Return the [x, y] coordinate for the center point of the cell that contains the specified text.  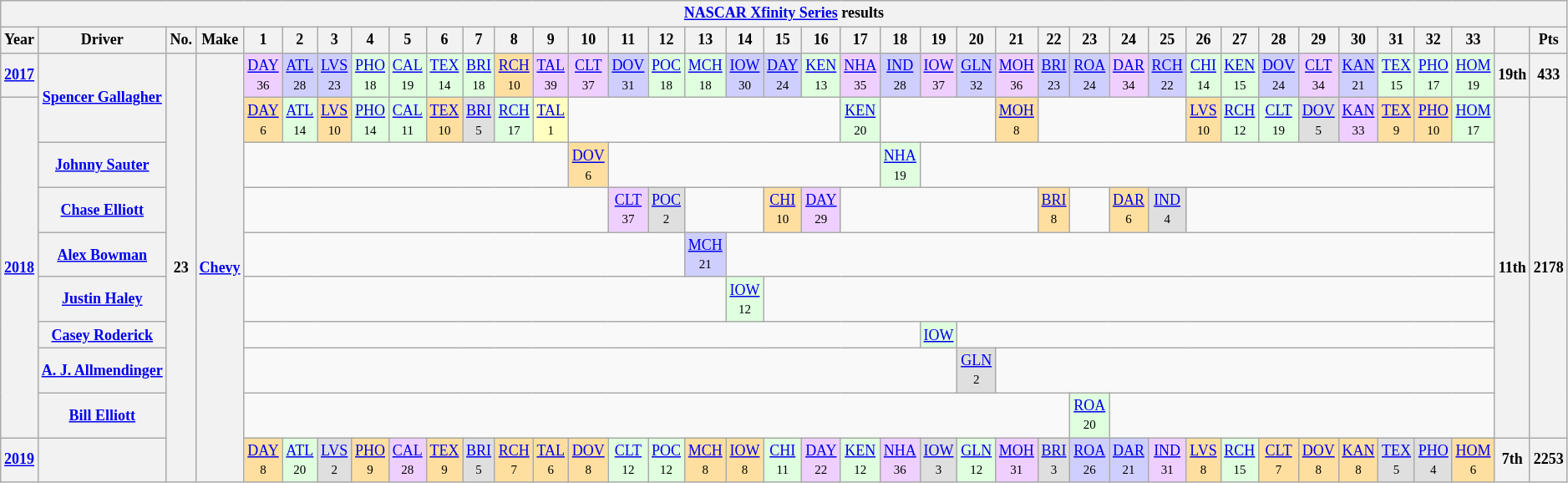
LVS23 [334, 75]
ROA24 [1089, 75]
TAL6 [551, 460]
CAL19 [408, 75]
3 [334, 40]
CLT34 [1318, 75]
26 [1203, 40]
DOV5 [1318, 120]
NASCAR Xfinity Series results [784, 13]
HOM19 [1474, 75]
7 [480, 40]
NHA36 [900, 460]
IOW12 [745, 299]
22 [1054, 40]
CLT7 [1279, 460]
MOH8 [1017, 120]
IND31 [1167, 460]
RCH12 [1240, 120]
BRI3 [1054, 460]
25 [1167, 40]
ATL28 [300, 75]
Spencer Gallagher [102, 97]
10 [588, 40]
8 [514, 40]
21 [1017, 40]
DAR34 [1129, 75]
18 [900, 40]
2253 [1549, 460]
CAL11 [408, 120]
TAL39 [551, 75]
Pts [1549, 40]
TEX14 [444, 75]
CLT12 [628, 460]
33 [1474, 40]
GLN32 [977, 75]
KAN8 [1358, 460]
RCH10 [514, 75]
4 [371, 40]
BRI8 [1054, 210]
2178 [1549, 267]
PHO4 [1434, 460]
MCH8 [705, 460]
13 [705, 40]
IND28 [900, 75]
DAY36 [263, 75]
KAN21 [1358, 75]
11th [1512, 267]
HOM17 [1474, 120]
2019 [20, 460]
IND4 [1167, 210]
Chevy [220, 267]
20 [977, 40]
433 [1549, 75]
POC12 [667, 460]
Bill Elliott [102, 415]
DAR21 [1129, 460]
17 [860, 40]
GLN2 [977, 370]
16 [821, 40]
DOV24 [1279, 75]
KEN20 [860, 120]
6 [444, 40]
RCH7 [514, 460]
RCH22 [1167, 75]
BRI18 [480, 75]
24 [1129, 40]
Driver [102, 40]
ROA20 [1089, 415]
Casey Roderick [102, 334]
DOV6 [588, 165]
30 [1358, 40]
CHI10 [783, 210]
CHI14 [1203, 75]
ATL14 [300, 120]
TAL1 [551, 120]
DAR6 [1129, 210]
Alex Bowman [102, 255]
POC18 [667, 75]
Justin Haley [102, 299]
1 [263, 40]
MCH21 [705, 255]
TEX15 [1397, 75]
19 [939, 40]
MOH31 [1017, 460]
PHO18 [371, 75]
5 [408, 40]
TEX10 [444, 120]
DAY8 [263, 460]
CAL28 [408, 460]
PHO9 [371, 460]
DAY24 [783, 75]
IOW [939, 334]
PHO17 [1434, 75]
GLN12 [977, 460]
Year [20, 40]
LVS2 [334, 460]
9 [551, 40]
12 [667, 40]
TEX5 [1397, 460]
DAY6 [263, 120]
RCH17 [514, 120]
KAN33 [1358, 120]
28 [1279, 40]
Johnny Sauter [102, 165]
31 [1397, 40]
2018 [20, 267]
DAY22 [821, 460]
32 [1434, 40]
DOV31 [628, 75]
2017 [20, 75]
HOM6 [1474, 460]
14 [745, 40]
11 [628, 40]
KEN12 [860, 460]
RCH15 [1240, 460]
MCH18 [705, 75]
7th [1512, 460]
2 [300, 40]
29 [1318, 40]
LVS8 [1203, 460]
KEN15 [1240, 75]
KEN13 [821, 75]
NHA19 [900, 165]
IOW30 [745, 75]
27 [1240, 40]
BRI23 [1054, 75]
Make [220, 40]
ATL20 [300, 460]
15 [783, 40]
IOW37 [939, 75]
PHO10 [1434, 120]
A. J. Allmendinger [102, 370]
DAY29 [821, 210]
Chase Elliott [102, 210]
MOH36 [1017, 75]
19th [1512, 75]
CHI11 [783, 460]
POC2 [667, 210]
PHO14 [371, 120]
ROA26 [1089, 460]
CLT19 [1279, 120]
IOW3 [939, 460]
IOW8 [745, 460]
NHA35 [860, 75]
No. [180, 40]
